Return the [x, y] coordinate for the center point of the cell that contains the specified text.  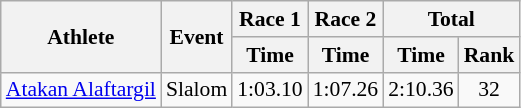
Race 2 [346, 19]
2:10.36 [420, 90]
Atakan Alaftargil [81, 90]
32 [490, 90]
Race 1 [270, 19]
Rank [490, 55]
Total [451, 19]
Slalom [196, 90]
1:03.10 [270, 90]
Event [196, 36]
1:07.26 [346, 90]
Athlete [81, 36]
